Detect which cell encompasses the target text, then output its (X, Y) center coordinate. 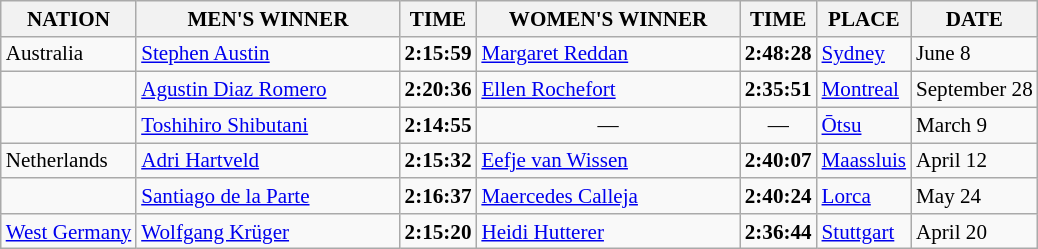
September 28 (974, 90)
2:35:51 (778, 90)
NATION (68, 18)
WOMEN'S WINNER (608, 18)
DATE (974, 18)
Sydney (864, 54)
Margaret Reddan (608, 54)
West Germany (68, 230)
Stuttgart (864, 230)
April 12 (974, 160)
May 24 (974, 196)
2:15:59 (438, 54)
Agustin Diaz Romero (268, 90)
Australia (68, 54)
2:36:44 (778, 230)
PLACE (864, 18)
Stephen Austin (268, 54)
Santiago de la Parte (268, 196)
Netherlands (68, 160)
Ōtsu (864, 124)
Toshihiro Shibutani (268, 124)
April 20 (974, 230)
MEN'S WINNER (268, 18)
2:15:32 (438, 160)
Eefje van Wissen (608, 160)
2:40:07 (778, 160)
2:48:28 (778, 54)
Wolfgang Krüger (268, 230)
Heidi Hutterer (608, 230)
Lorca (864, 196)
March 9 (974, 124)
Maassluis (864, 160)
2:14:55 (438, 124)
Maercedes Calleja (608, 196)
Ellen Rochefort (608, 90)
2:15:20 (438, 230)
2:20:36 (438, 90)
Adri Hartveld (268, 160)
June 8 (974, 54)
2:16:37 (438, 196)
2:40:24 (778, 196)
Montreal (864, 90)
